Detect which cell encompasses the target text, then output its (x, y) center coordinate. 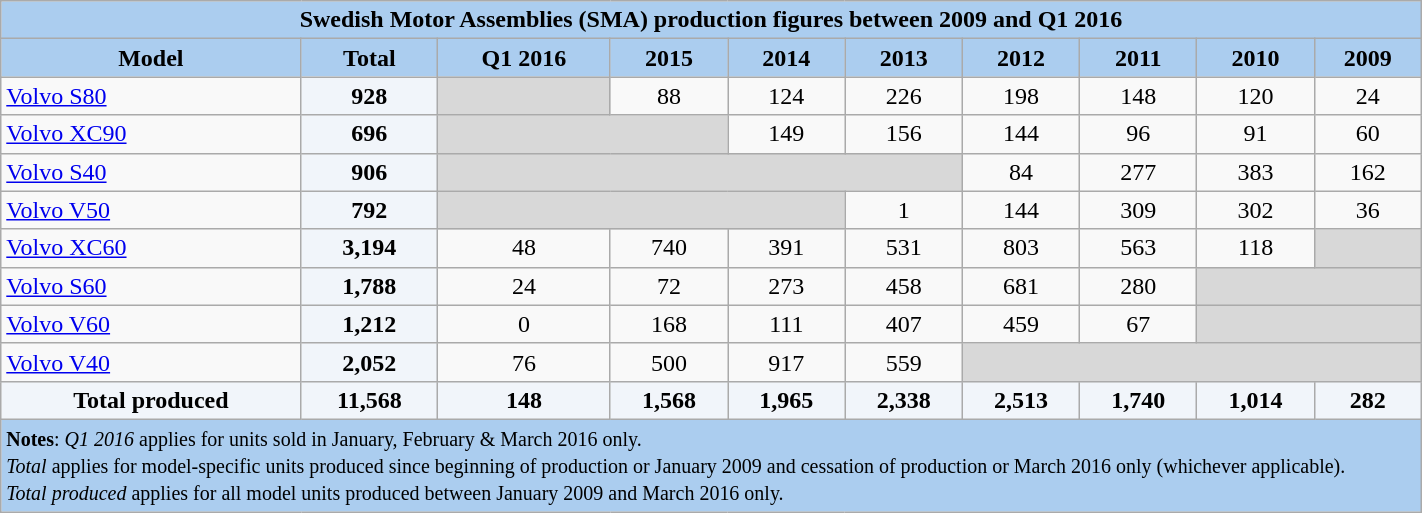
111 (786, 324)
Swedish Motor Assemblies (SMA) production figures between 2009 and Q1 2016 (711, 20)
84 (1020, 172)
740 (668, 248)
531 (904, 248)
2012 (1020, 58)
96 (1138, 134)
118 (1256, 248)
1,740 (1138, 400)
Q1 2016 (524, 58)
459 (1020, 324)
156 (904, 134)
91 (1256, 134)
76 (524, 362)
1,568 (668, 400)
Model (151, 58)
Volvo S60 (151, 286)
Volvo XC60 (151, 248)
273 (786, 286)
Volvo V50 (151, 210)
Volvo XC90 (151, 134)
2010 (1256, 58)
1,965 (786, 400)
60 (1368, 134)
2,338 (904, 400)
2,052 (370, 362)
168 (668, 324)
226 (904, 96)
149 (786, 134)
120 (1256, 96)
917 (786, 362)
559 (904, 362)
282 (1368, 400)
2014 (786, 58)
277 (1138, 172)
696 (370, 134)
Total produced (151, 400)
Total (370, 58)
407 (904, 324)
36 (1368, 210)
162 (1368, 172)
67 (1138, 324)
Volvo S40 (151, 172)
500 (668, 362)
391 (786, 248)
928 (370, 96)
2013 (904, 58)
803 (1020, 248)
198 (1020, 96)
681 (1020, 286)
Volvo V60 (151, 324)
280 (1138, 286)
1 (904, 210)
Volvo S80 (151, 96)
2,513 (1020, 400)
1,788 (370, 286)
0 (524, 324)
88 (668, 96)
458 (904, 286)
124 (786, 96)
792 (370, 210)
3,194 (370, 248)
2015 (668, 58)
1,014 (1256, 400)
11,568 (370, 400)
906 (370, 172)
72 (668, 286)
Volvo V40 (151, 362)
563 (1138, 248)
302 (1256, 210)
48 (524, 248)
2011 (1138, 58)
1,212 (370, 324)
383 (1256, 172)
309 (1138, 210)
2009 (1368, 58)
